Identify which cell holds the provided text, then report its (X, Y) central coordinate. 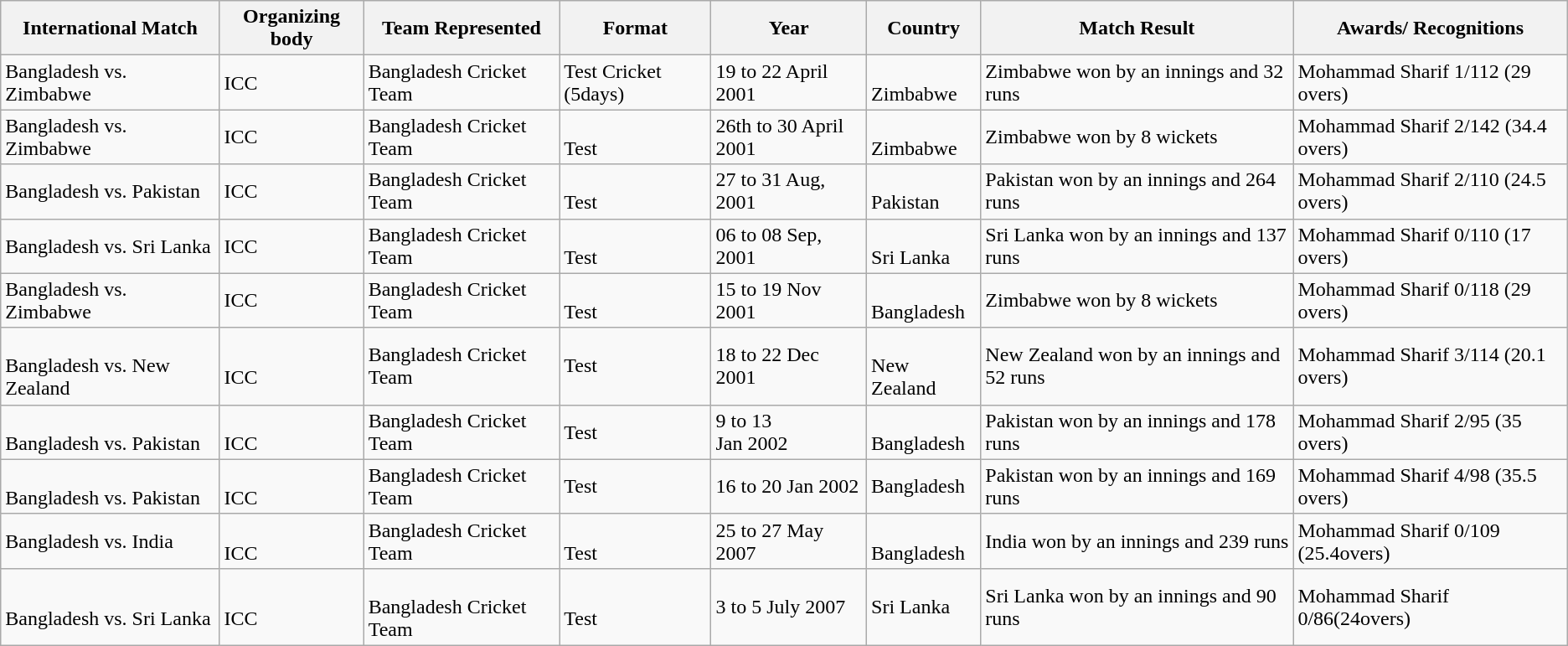
Mohammad Sharif 2/142 (34.4 overs) (1431, 137)
International Match (111, 28)
Year (789, 28)
16 to 20 Jan 2002 (789, 486)
Organizing body (291, 28)
Zimbabwe won by an innings and 32 runs (1137, 82)
Team Represented (462, 28)
26th to 30 April 2001 (789, 137)
New Zealand (924, 366)
Mohammad Sharif 3/114 (20.1 overs) (1431, 366)
Mohammad Sharif 0/109 (25.4overs) (1431, 541)
Pakistan won by an innings and 169 runs (1137, 486)
Mohammad Sharif 0/110 (17 overs) (1431, 246)
06 to 08 Sep, 2001 (789, 246)
Awards/ Recognitions (1431, 28)
Mohammad Sharif 2/95 (35 overs) (1431, 432)
15 to 19 Nov 2001 (789, 300)
Country (924, 28)
18 to 22 Dec 2001 (789, 366)
Mohammad Sharif 1/112 (29 overs) (1431, 82)
27 to 31 Aug, 2001 (789, 191)
Bangladesh vs. New Zealand (111, 366)
Mohammad Sharif 2/110 (24.5 overs) (1431, 191)
Bangladesh vs. India (111, 541)
Sri Lanka won by an innings and 90 runs (1137, 607)
New Zealand won by an innings and 52 runs (1137, 366)
25 to 27 May 2007 (789, 541)
Match Result (1137, 28)
Pakistan won by an innings and 178 runs (1137, 432)
Sri Lanka won by an innings and 137 runs (1137, 246)
9 to 13Jan 2002 (789, 432)
Pakistan (924, 191)
Mohammad Sharif 4/98 (35.5 overs) (1431, 486)
3 to 5 July 2007 (789, 607)
Mohammad Sharif 0/118 (29 overs) (1431, 300)
19 to 22 April 2001 (789, 82)
Test Cricket (5days) (635, 82)
India won by an innings and 239 runs (1137, 541)
Pakistan won by an innings and 264 runs (1137, 191)
Mohammad Sharif 0/86(24overs) (1431, 607)
Format (635, 28)
